Find where the given text appears and provide that cell's center as [X, Y] coordinate. 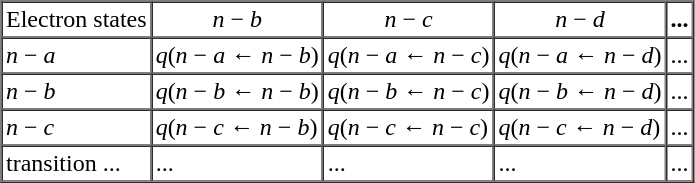
q(n − c︎ ← n − c) [408, 128]
n − a [77, 56]
q(n − b︎ ← n − b) [237, 92]
q(n − a︎ ← n − b) [237, 56]
q(n − c︎ ← n − b) [237, 128]
q(n − a︎ ← n − d) [580, 56]
q(n − c︎ ← n − d) [580, 128]
n − d [580, 20]
q(n − b︎ ← n − c) [408, 92]
Electron states [77, 20]
transition ... [77, 164]
q(n − a︎ ← n − c) [408, 56]
q(n − b︎ ← n − d) [580, 92]
